Locate the cell with the specified text and output its (X, Y) center coordinate. 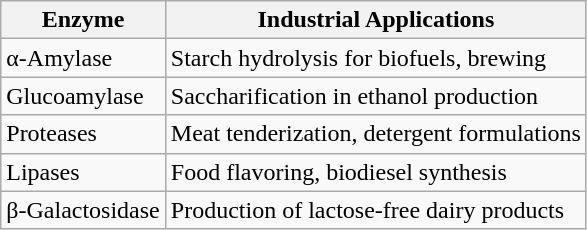
Glucoamylase (84, 96)
Industrial Applications (376, 20)
β-Galactosidase (84, 210)
Starch hydrolysis for biofuels, brewing (376, 58)
Proteases (84, 134)
Food flavoring, biodiesel synthesis (376, 172)
Meat tenderization, detergent formulations (376, 134)
Lipases (84, 172)
Enzyme (84, 20)
Production of lactose-free dairy products (376, 210)
Saccharification in ethanol production (376, 96)
α-Amylase (84, 58)
